Extract the (x, y) coordinate from the center of the cell holding the provided text.  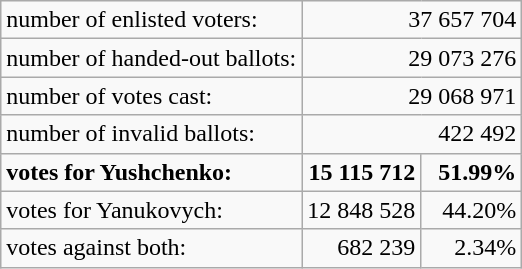
51.99% (472, 172)
2.34% (472, 248)
number of votes cast: (152, 96)
number of enlisted voters: (152, 20)
votes for Yanukovych: (152, 210)
number of invalid ballots: (152, 134)
29 068 971 (412, 96)
44.20% (472, 210)
29 073 276 (412, 58)
12 848 528 (362, 210)
votes for Yushchenko: (152, 172)
422 492 (412, 134)
15 115 712 (362, 172)
number of handed-out ballots: (152, 58)
37 657 704 (412, 20)
votes against both: (152, 248)
682 239 (362, 248)
